Determine the [X, Y] coordinate at the center of the cell enclosing the given text.  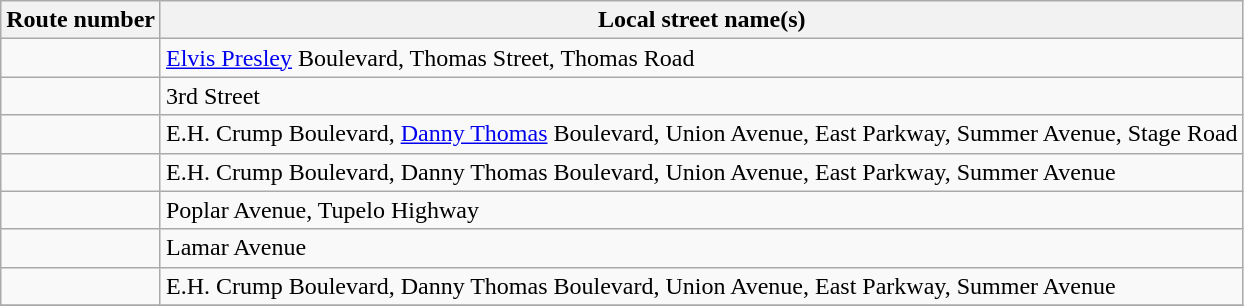
Elvis Presley Boulevard, Thomas Street, Thomas Road [702, 58]
Lamar Avenue [702, 248]
Local street name(s) [702, 20]
3rd Street [702, 96]
Route number [81, 20]
Poplar Avenue, Tupelo Highway [702, 210]
E.H. Crump Boulevard, Danny Thomas Boulevard, Union Avenue, East Parkway, Summer Avenue, Stage Road [702, 134]
